Locate the cell with the specified text and output its [x, y] center coordinate. 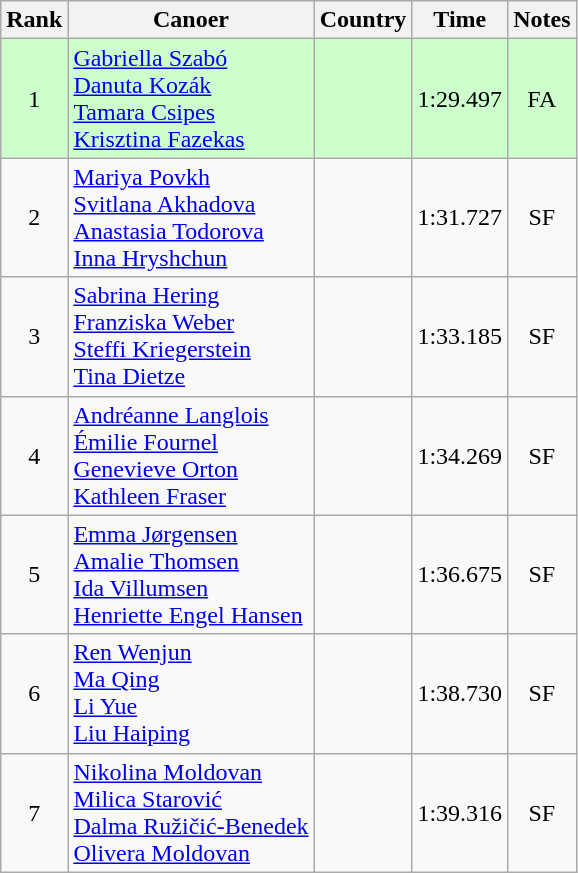
5 [34, 574]
3 [34, 336]
Gabriella SzabóDanuta KozákTamara CsipesKrisztina Fazekas [191, 98]
Andréanne LangloisÉmilie FournelGenevieve OrtonKathleen Fraser [191, 456]
Rank [34, 20]
2 [34, 218]
FA [542, 98]
1 [34, 98]
1:33.185 [460, 336]
6 [34, 694]
Time [460, 20]
Sabrina HeringFranziska WeberSteffi KriegersteinTina Dietze [191, 336]
Emma JørgensenAmalie ThomsenIda VillumsenHenriette Engel Hansen [191, 574]
Notes [542, 20]
4 [34, 456]
Mariya PovkhSvitlana AkhadovaAnastasia TodorovaInna Hryshchun [191, 218]
Ren WenjunMa QingLi YueLiu Haiping [191, 694]
1:31.727 [460, 218]
Canoer [191, 20]
1:29.497 [460, 98]
Nikolina MoldovanMilica StarovićDalma Ružičić-BenedekOlivera Moldovan [191, 812]
1:36.675 [460, 574]
1:39.316 [460, 812]
1:34.269 [460, 456]
Country [363, 20]
7 [34, 812]
1:38.730 [460, 694]
